From the cell containing the given text, extract its center point as [x, y] coordinate. 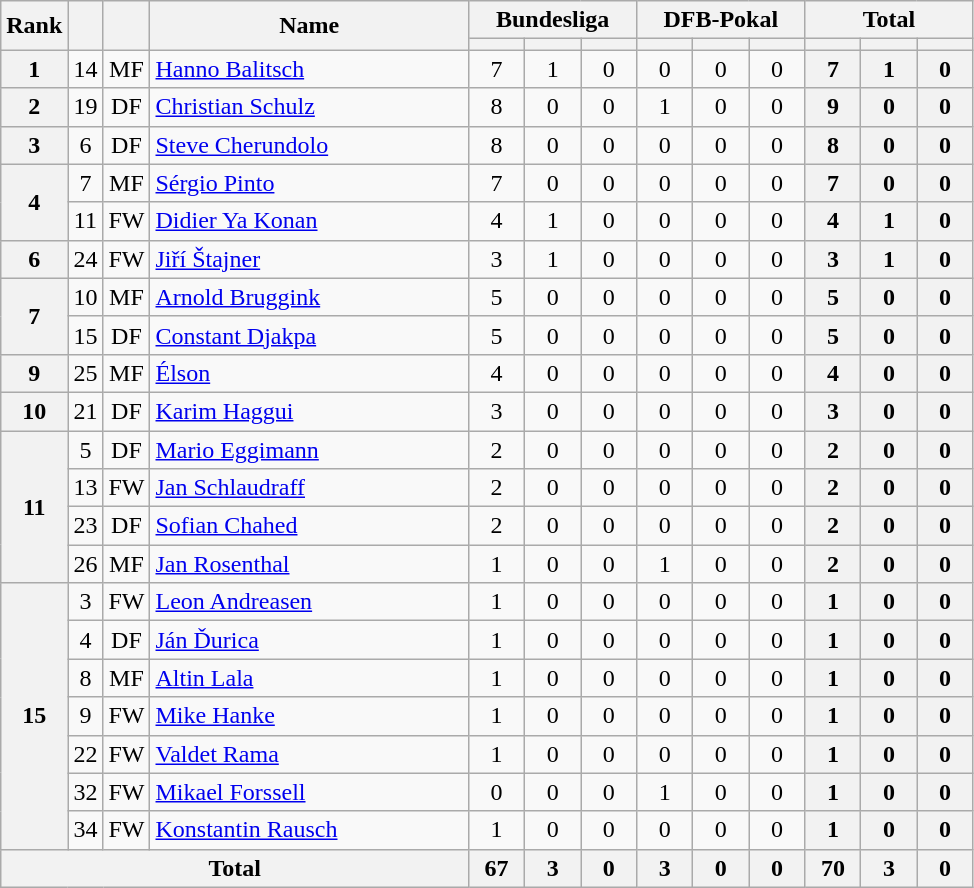
25 [86, 373]
22 [86, 754]
Steve Cherundolo [310, 145]
Constant Djakpa [310, 335]
Sérgio Pinto [310, 183]
Ján Ďurica [310, 640]
23 [86, 526]
24 [86, 259]
21 [86, 411]
DFB-Pokal [721, 20]
Didier Ya Konan [310, 221]
Mike Hanke [310, 716]
Valdet Rama [310, 754]
Arnold Bruggink [310, 297]
34 [86, 830]
Jiří Štajner [310, 259]
Karim Haggui [310, 411]
13 [86, 488]
Hanno Balitsch [310, 69]
Jan Schlaudraff [310, 488]
Leon Andreasen [310, 602]
19 [86, 107]
Élson [310, 373]
Konstantin Rausch [310, 830]
Bundesliga [553, 20]
14 [86, 69]
Sofian Chahed [310, 526]
32 [86, 792]
Christian Schulz [310, 107]
70 [833, 868]
Altin Lala [310, 678]
26 [86, 564]
Mikael Forssell [310, 792]
67 [497, 868]
Name [310, 26]
Rank [34, 26]
Jan Rosenthal [310, 564]
Mario Eggimann [310, 449]
